Find where the given text appears and provide that cell's center as [X, Y] coordinate. 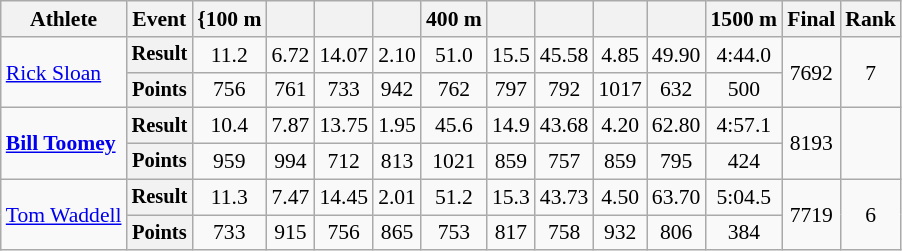
7.47 [290, 197]
1021 [454, 162]
10.4 [229, 126]
7719 [811, 214]
15.3 [511, 197]
2.10 [397, 55]
Bill Toomey [64, 144]
758 [564, 233]
45.6 [454, 126]
5:04.5 [744, 197]
806 [676, 233]
{100 m [229, 19]
4:57.1 [744, 126]
4.20 [620, 126]
792 [564, 90]
43.68 [564, 126]
757 [564, 162]
1500 m [744, 19]
45.58 [564, 55]
761 [290, 90]
797 [511, 90]
11.3 [229, 197]
795 [676, 162]
6 [870, 214]
753 [454, 233]
7.87 [290, 126]
2.01 [397, 197]
915 [290, 233]
4.85 [620, 55]
1017 [620, 90]
63.70 [676, 197]
49.90 [676, 55]
4:44.0 [744, 55]
14.9 [511, 126]
1.95 [397, 126]
Rank [870, 19]
51.2 [454, 197]
Tom Waddell [64, 214]
424 [744, 162]
14.45 [344, 197]
51.0 [454, 55]
14.07 [344, 55]
Event [160, 19]
62.80 [676, 126]
43.73 [564, 197]
Athlete [64, 19]
817 [511, 233]
15.5 [511, 55]
712 [344, 162]
959 [229, 162]
813 [397, 162]
6.72 [290, 55]
865 [397, 233]
Final [811, 19]
4.50 [620, 197]
994 [290, 162]
400 m [454, 19]
13.75 [344, 126]
500 [744, 90]
7 [870, 72]
632 [676, 90]
8193 [811, 144]
932 [620, 233]
942 [397, 90]
762 [454, 90]
11.2 [229, 55]
384 [744, 233]
7692 [811, 72]
Rick Sloan [64, 72]
